Detect which cell encompasses the target text, then output its [x, y] center coordinate. 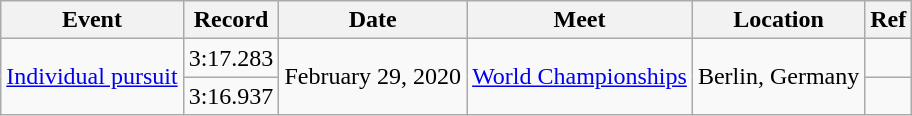
Meet [580, 20]
Event [92, 20]
World Championships [580, 77]
3:16.937 [231, 96]
February 29, 2020 [373, 77]
Date [373, 20]
Individual pursuit [92, 77]
Record [231, 20]
Berlin, Germany [778, 77]
Location [778, 20]
Ref [888, 20]
3:17.283 [231, 58]
